Determine the [X, Y] coordinate at the center of the cell enclosing the given text.  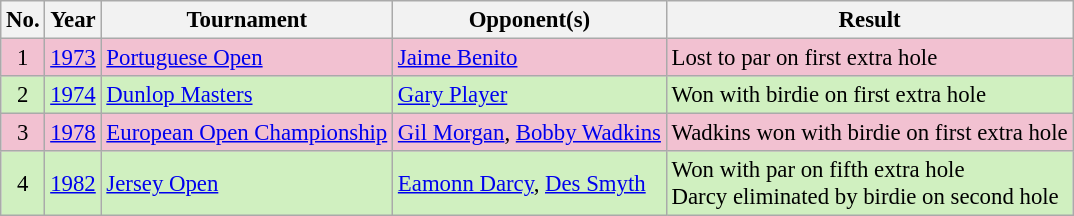
Gil Morgan, Bobby Wadkins [530, 133]
Lost to par on first extra hole [870, 58]
Won with birdie on first extra hole [870, 95]
1973 [73, 58]
3 [23, 133]
1982 [73, 184]
1974 [73, 95]
Portuguese Open [247, 58]
No. [23, 20]
1 [23, 58]
Jersey Open [247, 184]
Won with par on fifth extra holeDarcy eliminated by birdie on second hole [870, 184]
Gary Player [530, 95]
Dunlop Masters [247, 95]
1978 [73, 133]
2 [23, 95]
Year [73, 20]
Jaime Benito [530, 58]
Opponent(s) [530, 20]
European Open Championship [247, 133]
Tournament [247, 20]
Wadkins won with birdie on first extra hole [870, 133]
4 [23, 184]
Result [870, 20]
Eamonn Darcy, Des Smyth [530, 184]
